Find where the given text appears and provide that cell's center as [x, y] coordinate. 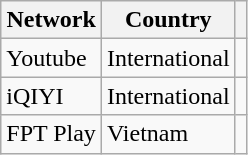
Youtube [52, 58]
Network [52, 20]
FPT Play [52, 134]
Country [168, 20]
Vietnam [168, 134]
iQIYI [52, 96]
